Pinpoint the cell where the given text exists, returning its [X, Y] midpoint coordinate. 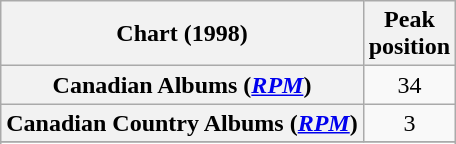
Peak position [409, 34]
Canadian Country Albums (RPM) [182, 123]
34 [409, 85]
Canadian Albums (RPM) [182, 85]
3 [409, 123]
Chart (1998) [182, 34]
